Search for the cell housing the specified text and yield its (X, Y) center coordinate. 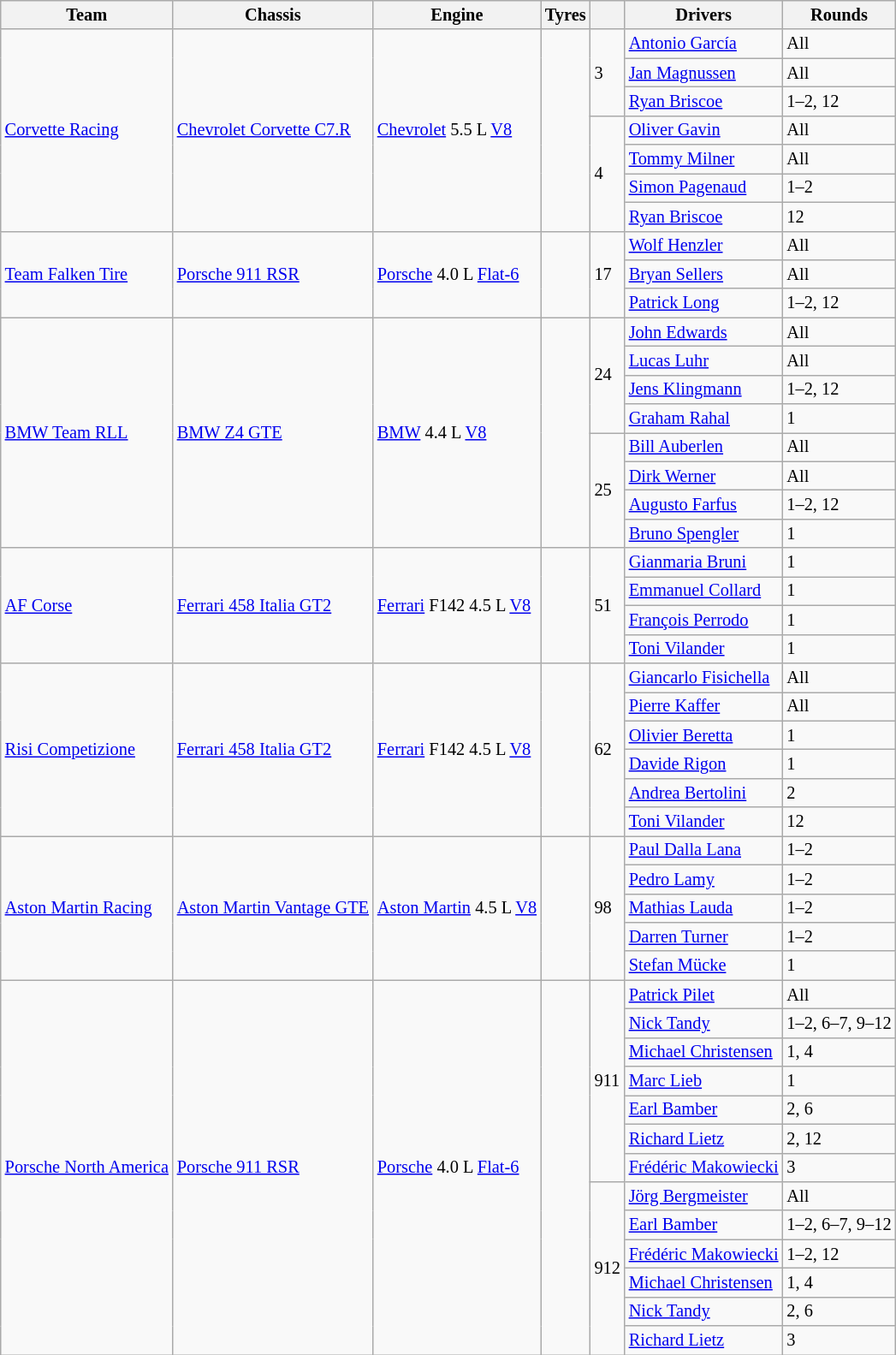
Chevrolet 5.5 L V8 (457, 130)
Paul Dalla Lana (703, 850)
Augusto Farfus (703, 504)
911 (608, 1081)
4 (608, 173)
Chevrolet Corvette C7.R (273, 130)
Tyres (566, 15)
Wolf Henzler (703, 246)
Corvette Racing (87, 130)
AF Corse (87, 606)
Patrick Long (703, 303)
Jörg Bergmeister (703, 1196)
24 (608, 375)
Porsche North America (87, 1168)
Team (87, 15)
Lucas Luhr (703, 360)
BMW Team RLL (87, 433)
Engine (457, 15)
Tommy Milner (703, 159)
Olivier Beretta (703, 735)
Davide Rigon (703, 764)
Dirk Werner (703, 476)
Marc Lieb (703, 1081)
25 (608, 490)
Risi Competizione (87, 749)
Aston Martin Racing (87, 907)
Patrick Pilet (703, 995)
Antonio García (703, 44)
Andrea Bertolini (703, 793)
Bill Auberlen (703, 447)
Simon Pagenaud (703, 187)
BMW 4.4 L V8 (457, 433)
Chassis (273, 15)
BMW Z4 GTE (273, 433)
912 (608, 1268)
Drivers (703, 15)
2, 12 (839, 1138)
François Perrodo (703, 620)
2 (839, 793)
Jan Magnussen (703, 73)
Team Falken Tire (87, 274)
John Edwards (703, 332)
17 (608, 274)
62 (608, 749)
Mathias Lauda (703, 908)
Stefan Mücke (703, 966)
51 (608, 606)
Aston Martin 4.5 L V8 (457, 907)
Rounds (839, 15)
Pierre Kaffer (703, 706)
Jens Klingmann (703, 389)
Graham Rahal (703, 419)
Emmanuel Collard (703, 591)
Bruno Spengler (703, 533)
Giancarlo Fisichella (703, 677)
98 (608, 907)
Aston Martin Vantage GTE (273, 907)
Oliver Gavin (703, 130)
Bryan Sellers (703, 274)
Gianmaria Bruni (703, 562)
Pedro Lamy (703, 879)
Darren Turner (703, 936)
